Locate the cell with the specified text and output its (X, Y) center coordinate. 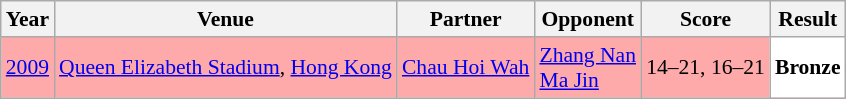
Chau Hoi Wah (466, 68)
Zhang Nan Ma Jin (588, 68)
Result (808, 19)
Score (706, 19)
Partner (466, 19)
Venue (226, 19)
14–21, 16–21 (706, 68)
Opponent (588, 19)
2009 (28, 68)
Year (28, 19)
Queen Elizabeth Stadium, Hong Kong (226, 68)
Bronze (808, 68)
